Locate the cell with the specified text and output its [X, Y] center coordinate. 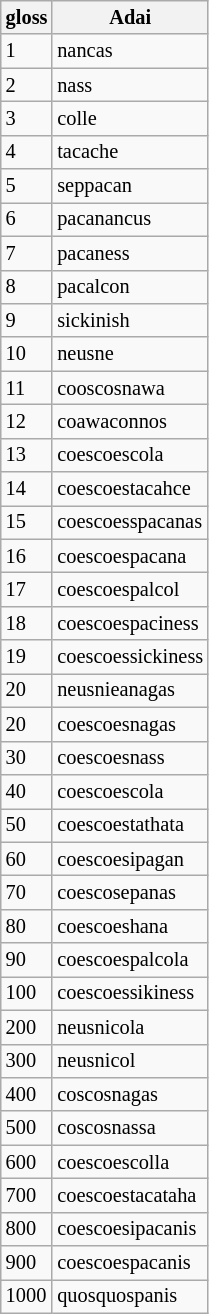
coescoespacanis [130, 1263]
coescosepanas [130, 892]
pacalcon [130, 287]
nass [130, 85]
12 [27, 421]
coescoespalcola [130, 960]
6 [27, 219]
seppacan [130, 186]
7 [27, 253]
coscosnagas [130, 1094]
Adai [130, 17]
10 [27, 354]
800 [27, 1229]
11 [27, 388]
500 [27, 1128]
3 [27, 118]
coescoesipacanis [130, 1229]
4 [27, 152]
300 [27, 1061]
coescoessikiness [130, 993]
neusnieanagas [130, 690]
pacaness [130, 253]
19 [27, 657]
quosquospanis [130, 1296]
coescoescolla [130, 1162]
coescoestacataha [130, 1195]
coescoespacana [130, 556]
14 [27, 489]
9 [27, 320]
coescoesnagas [130, 724]
5 [27, 186]
coescoestathata [130, 825]
neusne [130, 354]
pacanancus [130, 219]
70 [27, 892]
1000 [27, 1296]
15 [27, 522]
gloss [27, 17]
coawaconnos [130, 421]
400 [27, 1094]
coescoessickiness [130, 657]
40 [27, 791]
60 [27, 859]
coescoespalcol [130, 589]
coescoespaciness [130, 623]
900 [27, 1263]
17 [27, 589]
nancas [130, 51]
13 [27, 455]
coescoesspacanas [130, 522]
90 [27, 960]
700 [27, 1195]
30 [27, 758]
600 [27, 1162]
neusnicol [130, 1061]
2 [27, 85]
200 [27, 1027]
sickinish [130, 320]
neusnicola [130, 1027]
8 [27, 287]
tacache [130, 152]
cooscosnawa [130, 388]
18 [27, 623]
coscosnassa [130, 1128]
100 [27, 993]
50 [27, 825]
16 [27, 556]
colle [130, 118]
coescoeshana [130, 926]
coescoesipagan [130, 859]
1 [27, 51]
coescoestacahce [130, 489]
80 [27, 926]
coescoesnass [130, 758]
